From the cell containing the given text, extract its center point as (X, Y) coordinate. 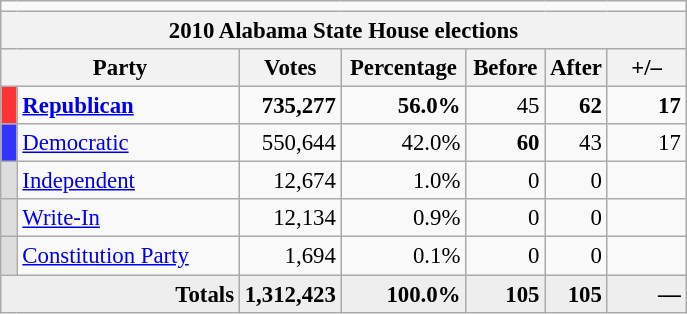
Democratic (128, 143)
Party (120, 68)
100.0% (404, 294)
56.0% (404, 106)
735,277 (290, 106)
Constitution Party (128, 256)
0.9% (404, 219)
+/– (646, 68)
Independent (128, 181)
Before (506, 68)
12,134 (290, 219)
1,312,423 (290, 294)
2010 Alabama State House elections (344, 31)
— (646, 294)
Totals (120, 294)
1,694 (290, 256)
Votes (290, 68)
42.0% (404, 143)
12,674 (290, 181)
Percentage (404, 68)
62 (576, 106)
Republican (128, 106)
60 (506, 143)
43 (576, 143)
0.1% (404, 256)
Write-In (128, 219)
1.0% (404, 181)
After (576, 68)
550,644 (290, 143)
45 (506, 106)
